Extract the (X, Y) coordinate from the center of the cell holding the provided text.  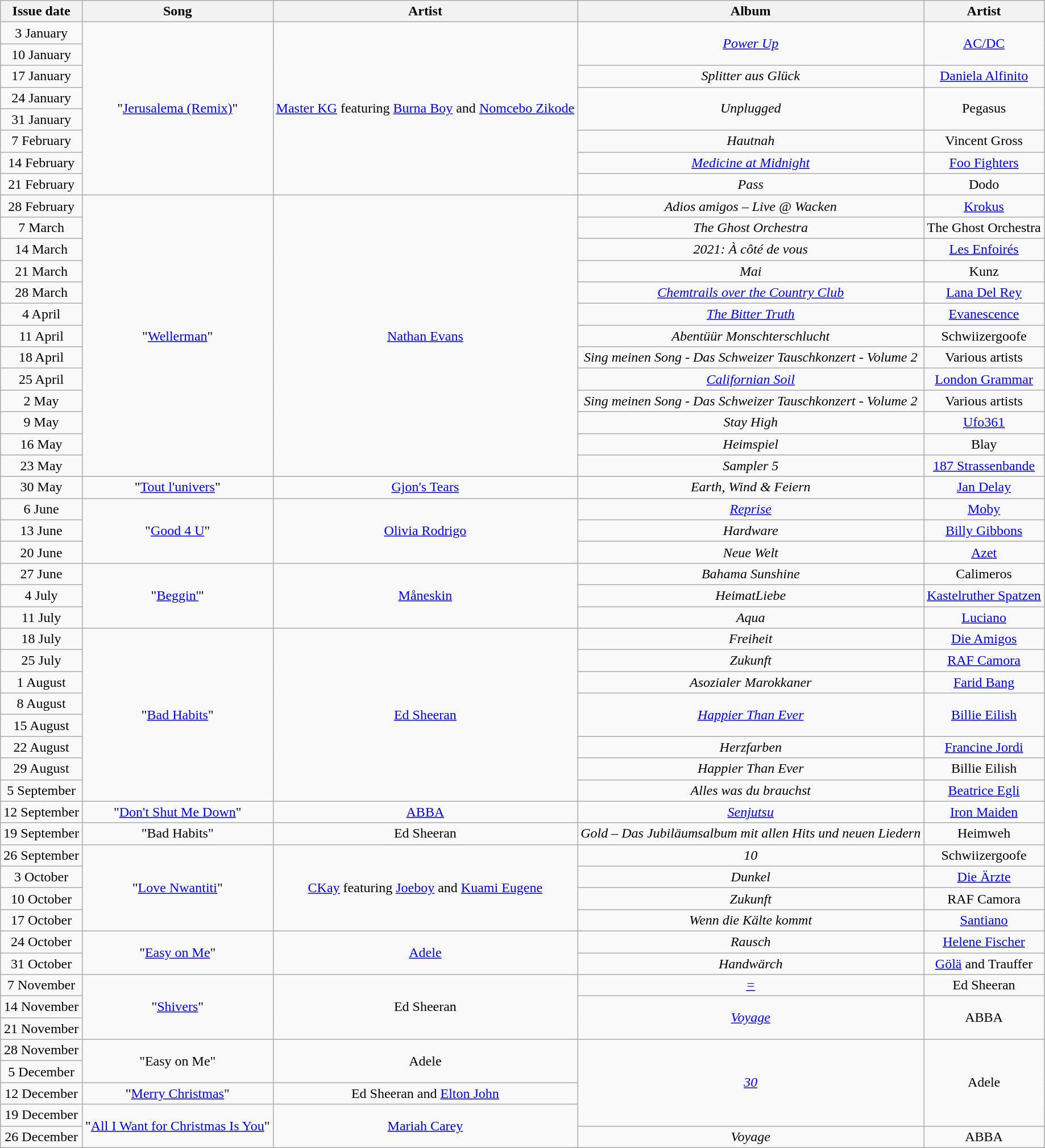
7 February (42, 141)
Daniela Alfinito (984, 76)
Reprise (750, 509)
Handwärch (750, 964)
10 (750, 855)
17 October (42, 920)
Francine Jordi (984, 747)
Album (750, 11)
Iron Maiden (984, 812)
Die Amigos (984, 639)
12 December (42, 1093)
Master KG featuring Burna Boy and Nomcebo Zikode (425, 109)
Ed Sheeran and Elton John (425, 1093)
Les Enfoirés (984, 249)
Blay (984, 444)
Issue date (42, 11)
Kastelruther Spatzen (984, 595)
7 March (42, 227)
Azet (984, 552)
"Love Nwantiti" (177, 888)
Bahama Sunshine (750, 574)
CKay featuring Joeboy and Kuami Eugene (425, 888)
11 July (42, 617)
Krokus (984, 206)
Californian Soil (750, 379)
26 December (42, 1137)
Aqua (750, 617)
Splitter aus Glück (750, 76)
27 June (42, 574)
Mariah Carey (425, 1126)
Santiano (984, 920)
Olivia Rodrigo (425, 531)
Sampler 5 (750, 466)
Wenn die Kälte kommt (750, 920)
Herzfarben (750, 747)
28 February (42, 206)
Heimweh (984, 834)
Luciano (984, 617)
London Grammar (984, 379)
Rausch (750, 942)
14 November (42, 1007)
10 January (42, 55)
The Bitter Truth (750, 314)
18 July (42, 639)
"Beggin'" (177, 595)
"Jerusalema (Remix)" (177, 109)
Freiheit (750, 639)
Pegasus (984, 109)
Hardware (750, 531)
Gölä and Trauffer (984, 964)
187 Strassenbande (984, 466)
Ufo361 (984, 422)
Foo Fighters (984, 163)
Earth, Wind & Feiern (750, 487)
HeimatLiebe (750, 595)
5 September (42, 790)
Helene Fischer (984, 942)
Unplugged (750, 109)
17 January (42, 76)
Dunkel (750, 877)
7 November (42, 985)
8 August (42, 704)
9 May (42, 422)
23 May (42, 466)
3 October (42, 877)
18 April (42, 358)
Medicine at Midnight (750, 163)
Jan Delay (984, 487)
15 August (42, 726)
19 September (42, 834)
Vincent Gross (984, 141)
16 May (42, 444)
"Merry Christmas" (177, 1093)
"Good 4 U" (177, 531)
20 June (42, 552)
Song (177, 11)
"Shivers" (177, 1007)
Power Up (750, 44)
1 August (42, 682)
13 June (42, 531)
30 May (42, 487)
Asozialer Marokkaner (750, 682)
"All I Want for Christmas Is You" (177, 1126)
Evanescence (984, 314)
31 January (42, 119)
2 May (42, 401)
Neue Welt (750, 552)
26 September (42, 855)
Calimeros (984, 574)
30 (750, 1083)
Farid Bang (984, 682)
Mai (750, 271)
= (750, 985)
25 July (42, 661)
Gjon's Tears (425, 487)
4 April (42, 314)
"Wellerman" (177, 335)
Alles was du brauchst (750, 790)
"Don't Shut Me Down" (177, 812)
19 December (42, 1115)
Hautnah (750, 141)
Moby (984, 509)
Nathan Evans (425, 335)
Kunz (984, 271)
21 February (42, 184)
Chemtrails over the Country Club (750, 293)
2021: À côté de vous (750, 249)
Adios amigos – Live @ Wacken (750, 206)
10 October (42, 898)
3 January (42, 33)
28 November (42, 1050)
24 October (42, 942)
Senjutsu (750, 812)
Beatrice Egli (984, 790)
5 December (42, 1072)
Die Ärzte (984, 877)
25 April (42, 379)
21 November (42, 1029)
22 August (42, 747)
Dodo (984, 184)
Billy Gibbons (984, 531)
14 February (42, 163)
14 March (42, 249)
Gold – Das Jubiläumsalbum mit allen Hits und neuen Liedern (750, 834)
28 March (42, 293)
11 April (42, 336)
31 October (42, 964)
AC/DC (984, 44)
Heimspiel (750, 444)
29 August (42, 769)
Stay High (750, 422)
"Tout l'univers" (177, 487)
Pass (750, 184)
24 January (42, 98)
Lana Del Rey (984, 293)
Abentüür Monschterschlucht (750, 336)
12 September (42, 812)
Måneskin (425, 595)
4 July (42, 595)
21 March (42, 271)
6 June (42, 509)
